Output the (x, y) coordinate of the center of the cell containing the given text.  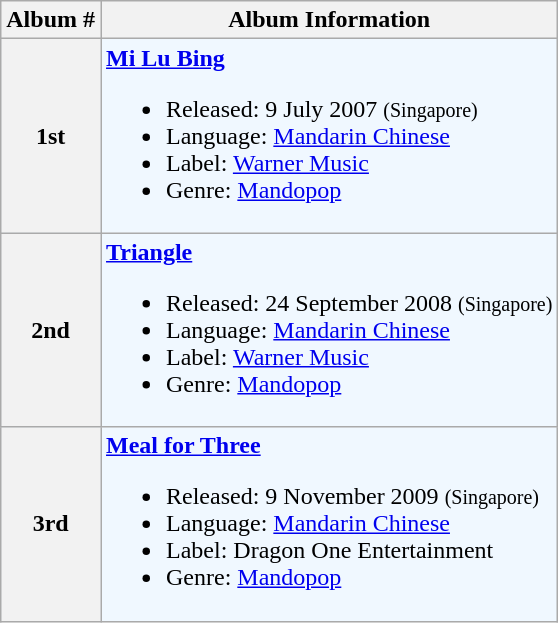
Album # (51, 20)
TriangleReleased: 24 September 2008 (Singapore)Language: Mandarin ChineseLabel: Warner MusicGenre: Mandopop (328, 330)
2nd (51, 330)
Meal for ThreeReleased: 9 November 2009 (Singapore)Language: Mandarin ChineseLabel: Dragon One EntertainmentGenre: Mandopop (328, 524)
Album Information (328, 20)
3rd (51, 524)
1st (51, 136)
Mi Lu BingReleased: 9 July 2007 (Singapore)Language: Mandarin ChineseLabel: Warner MusicGenre: Mandopop (328, 136)
